Search for the cell housing the specified text and yield its (X, Y) center coordinate. 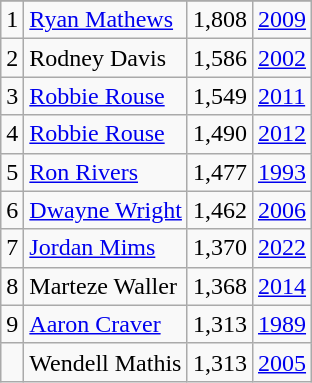
2 (12, 58)
3 (12, 96)
Jordan Mims (106, 248)
1,549 (220, 96)
8 (12, 286)
1,370 (220, 248)
Dwayne Wright (106, 210)
Ryan Mathews (106, 20)
Ron Rivers (106, 172)
5 (12, 172)
1989 (282, 324)
2006 (282, 210)
7 (12, 248)
6 (12, 210)
1,808 (220, 20)
Marteze Waller (106, 286)
1993 (282, 172)
2012 (282, 134)
Aaron Craver (106, 324)
1,368 (220, 286)
2005 (282, 362)
1 (12, 20)
1,586 (220, 58)
2002 (282, 58)
9 (12, 324)
1,490 (220, 134)
2022 (282, 248)
Wendell Mathis (106, 362)
1,462 (220, 210)
2014 (282, 286)
1,477 (220, 172)
2011 (282, 96)
4 (12, 134)
2009 (282, 20)
Rodney Davis (106, 58)
